Capture the cell that displays the provided text and extract its (X, Y) central coordinate. 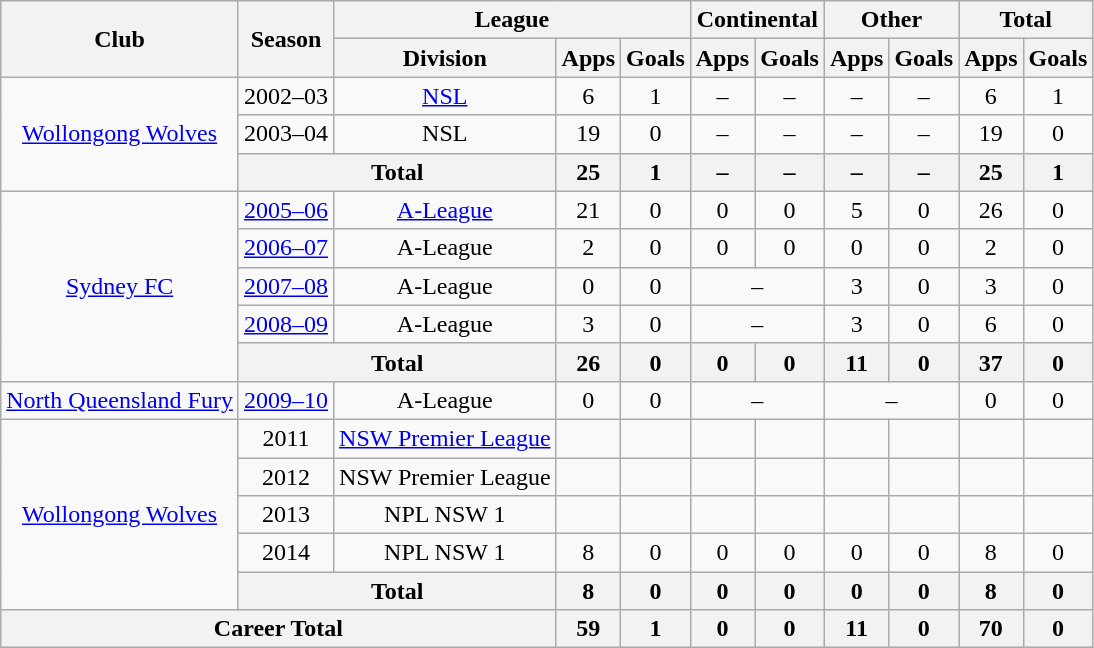
2014 (286, 553)
2012 (286, 477)
North Queensland Fury (120, 400)
2008–09 (286, 324)
Career Total (278, 629)
League (512, 20)
70 (991, 629)
2003–04 (286, 134)
2013 (286, 515)
2005–06 (286, 210)
21 (588, 210)
Sydney FC (120, 286)
Season (286, 39)
Continental (757, 20)
2009–10 (286, 400)
Other (891, 20)
2007–08 (286, 286)
2011 (286, 438)
37 (991, 362)
Division (446, 58)
Club (120, 39)
59 (588, 629)
2006–07 (286, 248)
2002–03 (286, 96)
5 (856, 210)
